From the cell containing the given text, extract its center point as [x, y] coordinate. 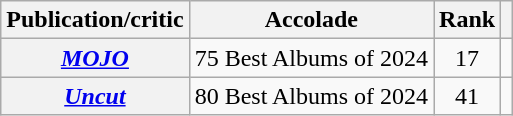
80 Best Albums of 2024 [311, 96]
17 [468, 58]
75 Best Albums of 2024 [311, 58]
Rank [468, 20]
Publication/critic [95, 20]
41 [468, 96]
Uncut [95, 96]
Accolade [311, 20]
MOJO [95, 58]
